Locate the cell with the specified text and output its (x, y) center coordinate. 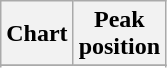
Peakposition (119, 34)
Chart (37, 34)
